Detect which cell encompasses the target text, then output its (X, Y) center coordinate. 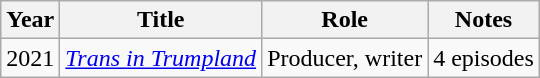
4 episodes (484, 58)
Role (345, 20)
Title (161, 20)
Trans in Trumpland (161, 58)
2021 (30, 58)
Year (30, 20)
Notes (484, 20)
Producer, writer (345, 58)
